Return the [x, y] coordinate for the center point of the cell that contains the specified text.  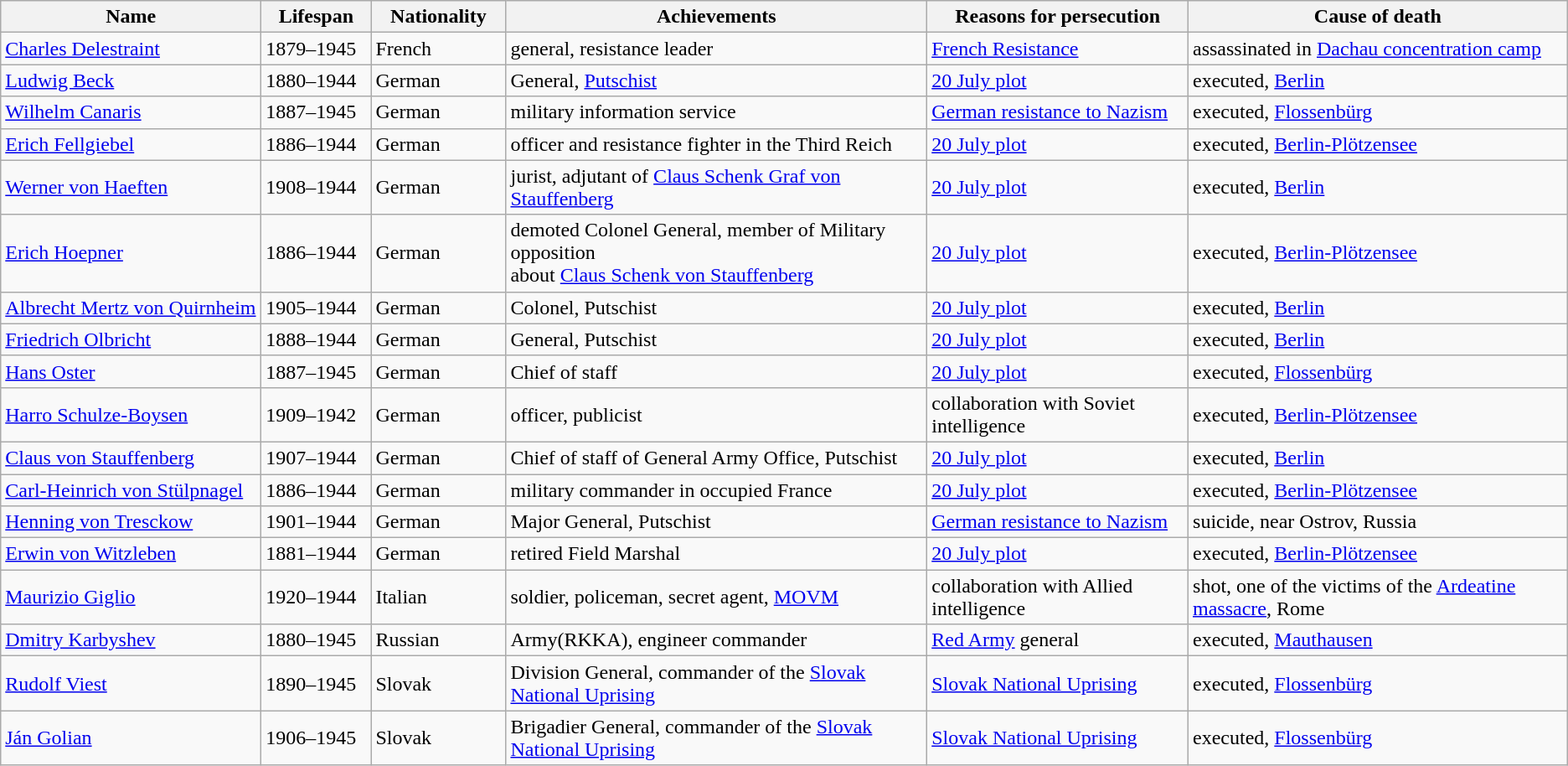
demoted Colonel General, member of Military opposition about Claus Schenk von Stauffenberg [717, 253]
1888–1944 [317, 339]
Henning von Tresckow [131, 522]
collaboration with Allied intelligence [1058, 597]
1880–1945 [317, 640]
retired Field Marshal [717, 554]
Major General, Putschist [717, 522]
1908–1944 [317, 188]
Ludwig Beck [131, 80]
shot, one of the victims of the Ardeatine massacre, Rome [1379, 597]
Reasons for persecution [1058, 17]
Claus von Stauffenberg [131, 458]
French Resistance [1058, 49]
Friedrich Olbricht [131, 339]
executed, Mauthausen [1379, 640]
Maurizio Giglio [131, 597]
collaboration with Soviet intelligence [1058, 414]
Hans Oster [131, 371]
Nationality [439, 17]
1905–1944 [317, 308]
Werner von Haeften [131, 188]
1920–1944 [317, 597]
Albrecht Mertz von Quirnheim [131, 308]
Colonel, Putschist [717, 308]
jurist, adjutant of Claus Schenk Graf von Stauffenberg [717, 188]
assassinated in Dachau concentration camp [1379, 49]
Army(RKKA), engineer commander [717, 640]
Lifespan [317, 17]
Charles Delestraint [131, 49]
officer, publicist [717, 414]
soldier, policeman, secret agent, MOVM [717, 597]
1890–1945 [317, 684]
1909–1942 [317, 414]
Erwin von Witzleben [131, 554]
Brigadier General, commander of the Slovak National Uprising [717, 738]
Ján Golian [131, 738]
Harro Schulze-Boysen [131, 414]
military information service [717, 112]
general, resistance leader [717, 49]
Chief of staff [717, 371]
1906–1945 [317, 738]
suicide, near Ostrov, Russia [1379, 522]
Dmitry Karbyshev [131, 640]
1881–1944 [317, 554]
Name [131, 17]
Division General, commander of the Slovak National Uprising [717, 684]
officer and resistance fighter in the Third Reich [717, 144]
Rudolf Viest [131, 684]
military commander in occupied France [717, 490]
Chief of staff of General Army Office, Putschist [717, 458]
Russian [439, 640]
Red Army general [1058, 640]
1907–1944 [317, 458]
French [439, 49]
1901–1944 [317, 522]
Erich Hoepner [131, 253]
Italian [439, 597]
1880–1944 [317, 80]
1879–1945 [317, 49]
Cause of death [1379, 17]
Carl-Heinrich von Stülpnagel [131, 490]
Wilhelm Canaris [131, 112]
Achievements [717, 17]
Erich Fellgiebel [131, 144]
